Return [X, Y] of the center of cell containing provided text 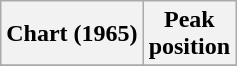
Chart (1965) [72, 34]
Peakposition [189, 34]
